Provide the (X, Y) coordinate of the cell's center where the given text is located.  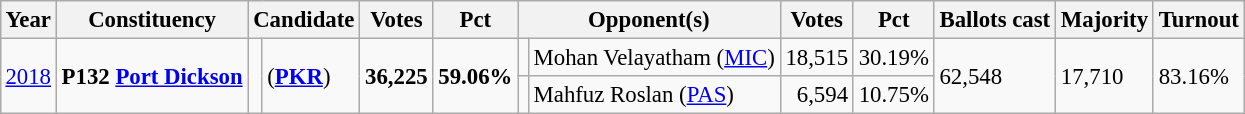
Candidate (304, 20)
83.16% (1198, 76)
10.75% (894, 95)
P132 Port Dickson (152, 76)
Year (28, 20)
Opponent(s) (649, 20)
Majority (1105, 20)
Turnout (1198, 20)
Constituency (152, 20)
Ballots cast (994, 20)
2018 (28, 76)
17,710 (1105, 76)
62,548 (994, 76)
59.06% (476, 76)
36,225 (396, 76)
(PKR) (311, 76)
18,515 (816, 57)
Mohan Velayatham (MIC) (654, 57)
6,594 (816, 95)
Mahfuz Roslan (PAS) (654, 95)
30.19% (894, 57)
